Locate the cell with the specified text and output its [X, Y] center coordinate. 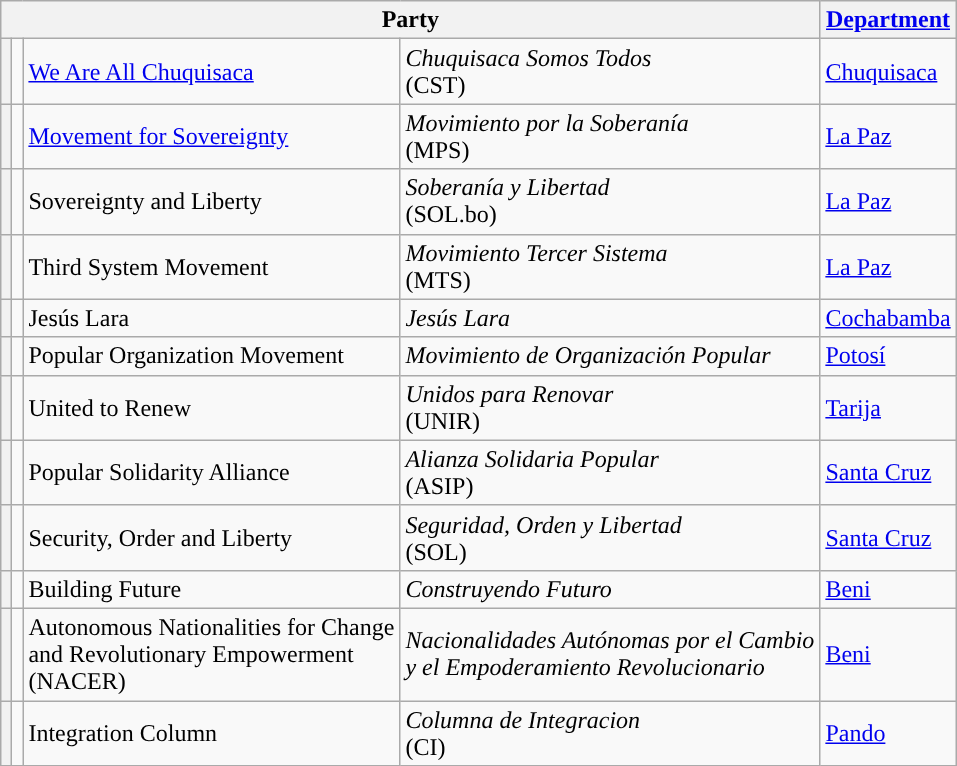
Chuquisaca Somos Todos(CST) [610, 72]
Columna de Integracion(CI) [610, 732]
Party [410, 20]
Movimiento de Organización Popular [610, 356]
Potosí [888, 356]
Popular Organization Movement [212, 356]
Third System Movement [212, 266]
Autonomous Nationalities for Changeand Revolutionary Empowerment(NACER) [212, 654]
Unidos para Renovar(UNIR) [610, 408]
United to Renew [212, 408]
Building Future [212, 589]
Popular Solidarity Alliance [212, 472]
Cochabamba [888, 318]
Soberanía y Libertad (SOL.bo) [610, 202]
Movement for Sovereignty [212, 136]
Chuquisaca [888, 72]
Movimiento por la Soberanía(MPS) [610, 136]
Construyendo Futuro [610, 589]
Alianza Solidaria Popular(ASIP) [610, 472]
Tarija [888, 408]
Integration Column [212, 732]
Nacionalidades Autónomas por el Cambioy el Empoderamiento Revolucionario [610, 654]
Sovereignty and Liberty [212, 202]
Department [888, 20]
Security, Order and Liberty [212, 538]
Pando [888, 732]
Seguridad, Orden y Libertad(SOL) [610, 538]
We Are All Chuquisaca [212, 72]
Movimiento Tercer Sistema(MTS) [610, 266]
